Detect which cell encompasses the target text, then output its (x, y) center coordinate. 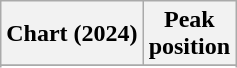
Chart (2024) (72, 34)
Peakposition (189, 34)
